Extract the [X, Y] coordinate from the center of the cell holding the provided text.  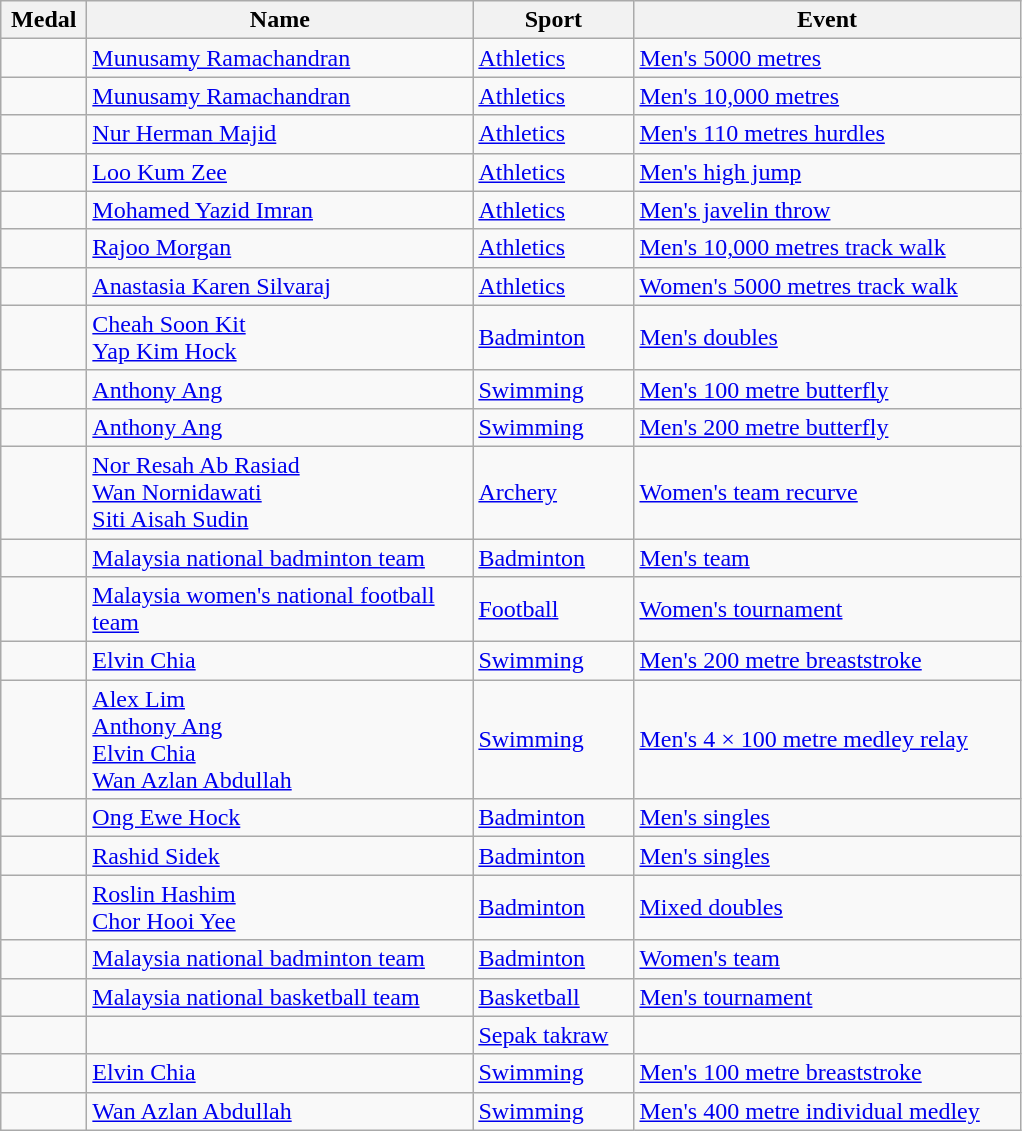
Wan Azlan Abdullah [280, 1111]
Men's 4 × 100 metre medley relay [827, 740]
Cheah Soon KitYap Kim Hock [280, 338]
Sepak takraw [554, 1035]
Men's tournament [827, 997]
Women's 5000 metres track walk [827, 286]
Men's 200 metre breaststroke [827, 661]
Basketball [554, 997]
Rajoo Morgan [280, 248]
Mohamed Yazid Imran [280, 210]
Anastasia Karen Silvaraj [280, 286]
Malaysia women's national football team [280, 610]
Archery [554, 492]
Loo Kum Zee [280, 172]
Men's doubles [827, 338]
Men's 10,000 metres track walk [827, 248]
Men's 100 metre butterfly [827, 389]
Men's high jump [827, 172]
Event [827, 20]
Sport [554, 20]
Nor Resah Ab RasiadWan NornidawatiSiti Aisah Sudin [280, 492]
Football [554, 610]
Men's 110 metres hurdles [827, 134]
Mixed doubles [827, 908]
Malaysia national basketball team [280, 997]
Roslin HashimChor Hooi Yee [280, 908]
Men's 400 metre individual medley [827, 1111]
Men's 100 metre breaststroke [827, 1073]
Men's 200 metre butterfly [827, 427]
Nur Herman Majid [280, 134]
Rashid Sidek [280, 856]
Women's team recurve [827, 492]
Alex LimAnthony AngElvin ChiaWan Azlan Abdullah [280, 740]
Women's team [827, 959]
Men's javelin throw [827, 210]
Men's 10,000 metres [827, 96]
Men's team [827, 557]
Men's 5000 metres [827, 58]
Ong Ewe Hock [280, 818]
Women's tournament [827, 610]
Name [280, 20]
Medal [44, 20]
